Scan for the cell matching the given text and deliver its [X, Y] coordinate at center. 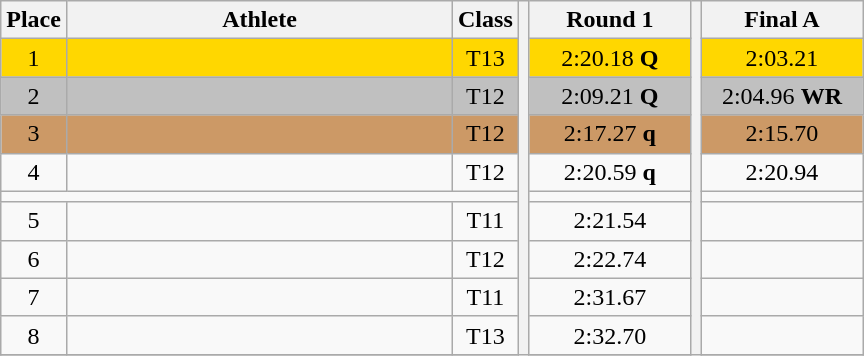
4 [34, 172]
6 [34, 259]
2:03.21 [782, 58]
2:22.74 [610, 259]
2:20.18 Q [610, 58]
2 [34, 96]
5 [34, 221]
2:32.70 [610, 335]
8 [34, 335]
Place [34, 20]
2:31.67 [610, 297]
2:21.54 [610, 221]
2:20.94 [782, 172]
Round 1 [610, 20]
2:04.96 WR [782, 96]
7 [34, 297]
2:20.59 q [610, 172]
Class [486, 20]
Athlete [259, 20]
Final A [782, 20]
2:09.21 Q [610, 96]
1 [34, 58]
3 [34, 134]
2:15.70 [782, 134]
2:17.27 q [610, 134]
